Locate the cell with the specified text and output its [X, Y] center coordinate. 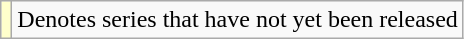
Denotes series that have not yet been released [238, 20]
